Find where the given text appears and provide that cell's center as (X, Y) coordinate. 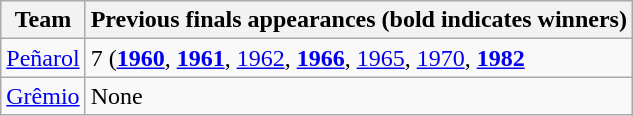
Grêmio (43, 96)
None (358, 96)
7 (1960, 1961, 1962, 1966, 1965, 1970, 1982 (358, 58)
Previous finals appearances (bold indicates winners) (358, 20)
Peñarol (43, 58)
Team (43, 20)
